Output the (x, y) coordinate of the center of the cell containing the given text.  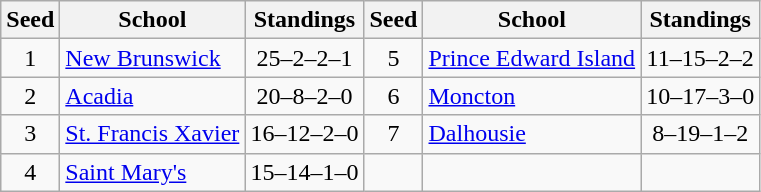
Moncton (532, 96)
St. Francis Xavier (152, 134)
11–15–2–2 (700, 58)
15–14–1–0 (304, 172)
2 (30, 96)
New Brunswick (152, 58)
10–17–3–0 (700, 96)
7 (394, 134)
3 (30, 134)
1 (30, 58)
6 (394, 96)
5 (394, 58)
Acadia (152, 96)
25–2–2–1 (304, 58)
Saint Mary's (152, 172)
Dalhousie (532, 134)
Prince Edward Island (532, 58)
16–12–2–0 (304, 134)
8–19–1–2 (700, 134)
20–8–2–0 (304, 96)
4 (30, 172)
